Search for the cell housing the specified text and yield its [x, y] center coordinate. 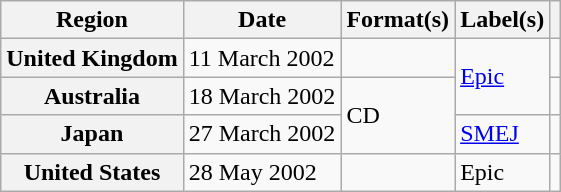
Format(s) [398, 20]
SMEJ [502, 134]
Label(s) [502, 20]
CD [398, 115]
Australia [92, 96]
28 May 2002 [262, 172]
11 March 2002 [262, 58]
Japan [92, 134]
Region [92, 20]
18 March 2002 [262, 96]
Date [262, 20]
United Kingdom [92, 58]
27 March 2002 [262, 134]
United States [92, 172]
